Return the [X, Y] coordinate for the center point of the cell that contains the specified text.  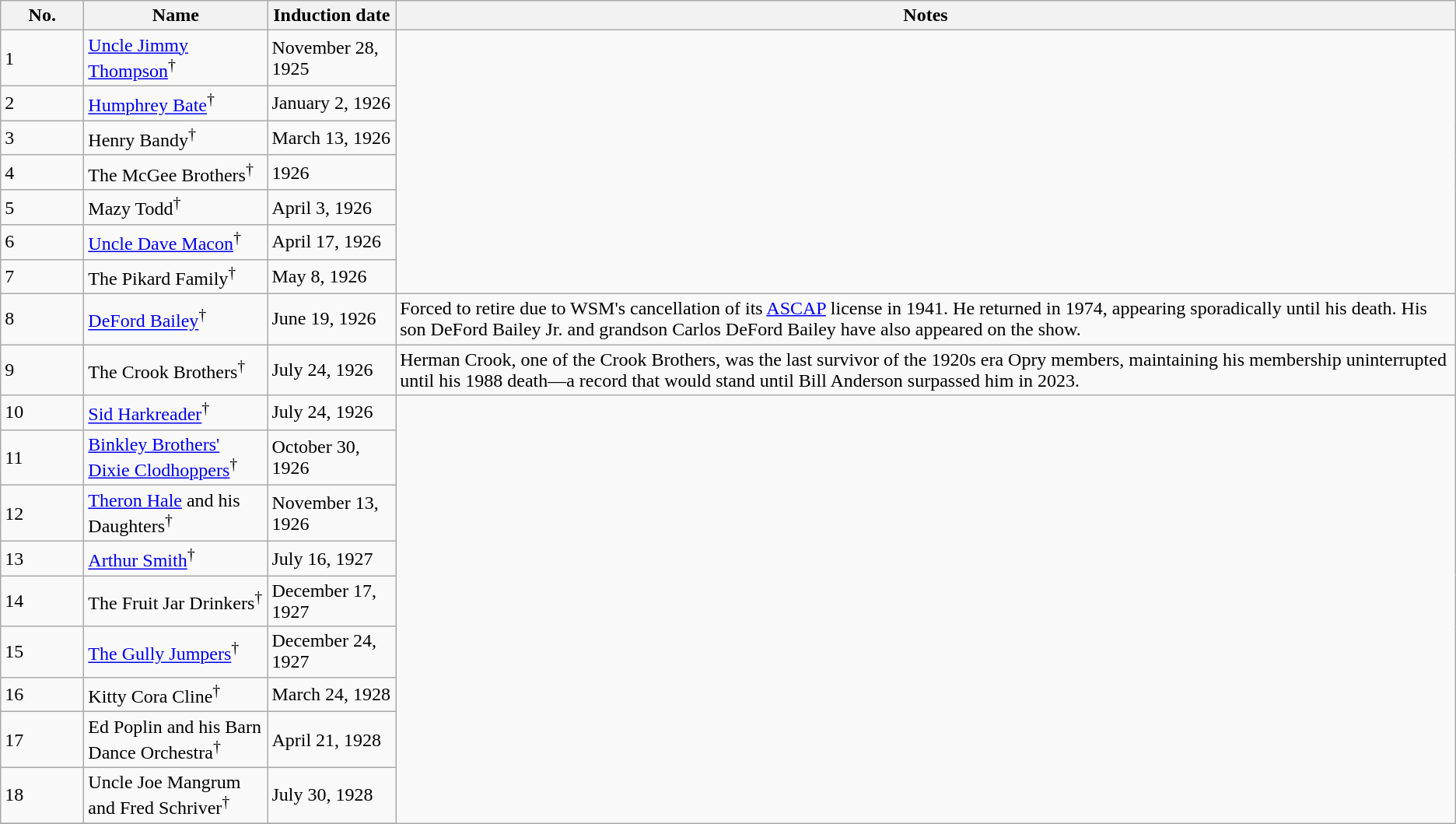
16 [42, 694]
7 [42, 277]
9 [42, 370]
March 24, 1928 [331, 694]
July 30, 1928 [331, 795]
The Fruit Jar Drinkers† [176, 601]
Name [176, 16]
12 [42, 514]
The Gully Jumpers† [176, 652]
Arthur Smith† [176, 559]
4 [42, 173]
Humphrey Bate† [176, 103]
DeFord Bailey† [176, 319]
December 24, 1927 [331, 652]
6 [42, 243]
Theron Hale and his Daughters† [176, 514]
December 17, 1927 [331, 601]
April 17, 1926 [331, 243]
11 [42, 458]
The Pikard Family† [176, 277]
2 [42, 103]
Sid Harkreader† [176, 412]
Notes [926, 16]
November 28, 1925 [331, 58]
Uncle Dave Macon† [176, 243]
July 16, 1927 [331, 559]
5 [42, 207]
April 21, 1928 [331, 740]
Mazy Todd† [176, 207]
14 [42, 601]
No. [42, 16]
Ed Poplin and his Barn Dance Orchestra† [176, 740]
Henry Bandy† [176, 139]
Uncle Joe Mangrum and Fred Schriver† [176, 795]
June 19, 1926 [331, 319]
1 [42, 58]
January 2, 1926 [331, 103]
October 30, 1926 [331, 458]
15 [42, 652]
Induction date [331, 16]
The McGee Brothers† [176, 173]
The Crook Brothers† [176, 370]
13 [42, 559]
17 [42, 740]
November 13, 1926 [331, 514]
April 3, 1926 [331, 207]
Binkley Brothers' Dixie Clodhoppers† [176, 458]
3 [42, 139]
8 [42, 319]
Kitty Cora Cline† [176, 694]
1926 [331, 173]
May 8, 1926 [331, 277]
10 [42, 412]
18 [42, 795]
Uncle Jimmy Thompson† [176, 58]
March 13, 1926 [331, 139]
